Provide the [x, y] coordinate of the cell's center where the given text is located.  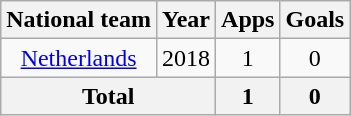
Goals [315, 20]
National team [79, 20]
2018 [186, 58]
Apps [248, 20]
Netherlands [79, 58]
Year [186, 20]
Total [108, 96]
